Pinpoint the cell where the given text exists, returning its (x, y) midpoint coordinate. 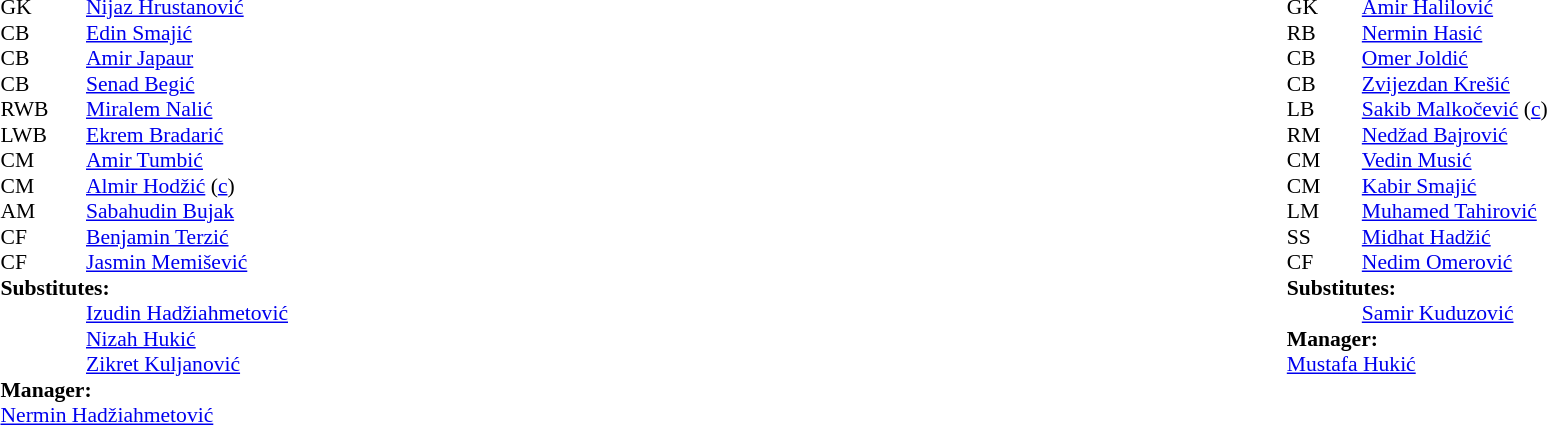
AM (24, 211)
Ekrem Bradarić (187, 135)
Substitutes: (144, 288)
Amir Japaur (187, 59)
LM (1306, 211)
Izudin Hadžiahmetović (187, 313)
Benjamin Terzić (187, 237)
Jasmin Memišević (187, 263)
LB (1306, 109)
Sabahudin Bujak (187, 211)
LWB (24, 135)
RB (1306, 33)
Manager: (144, 390)
Miralem Nalić (187, 109)
RWB (24, 109)
Nizah Hukić (187, 339)
Senad Begić (187, 84)
Almir Hodžić (c) (187, 186)
Edin Smajić (187, 33)
RM (1306, 135)
Amir Tumbić (187, 161)
Zikret Kuljanović (187, 365)
SS (1306, 237)
